Locate the cell with the specified text and output its (x, y) center coordinate. 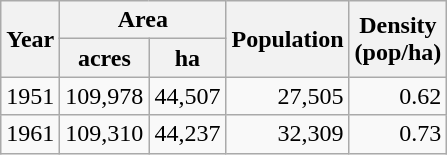
ha (188, 58)
Population (288, 39)
Year (30, 39)
1951 (30, 96)
27,505 (288, 96)
32,309 (288, 134)
44,507 (188, 96)
Density(pop/ha) (398, 39)
109,978 (104, 96)
Area (143, 20)
109,310 (104, 134)
0.73 (398, 134)
acres (104, 58)
0.62 (398, 96)
1961 (30, 134)
44,237 (188, 134)
